Identify which cell holds the provided text, then report its [X, Y] central coordinate. 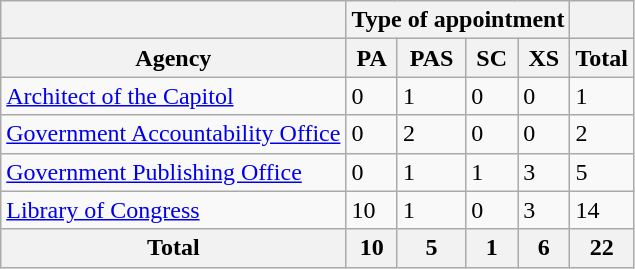
Agency [174, 58]
Government Accountability Office [174, 134]
PA [372, 58]
XS [544, 58]
Type of appointment [458, 20]
Library of Congress [174, 210]
SC [492, 58]
6 [544, 248]
22 [602, 248]
Architect of the Capitol [174, 96]
14 [602, 210]
PAS [431, 58]
Government Publishing Office [174, 172]
